Identify which cell holds the provided text, then report its [x, y] central coordinate. 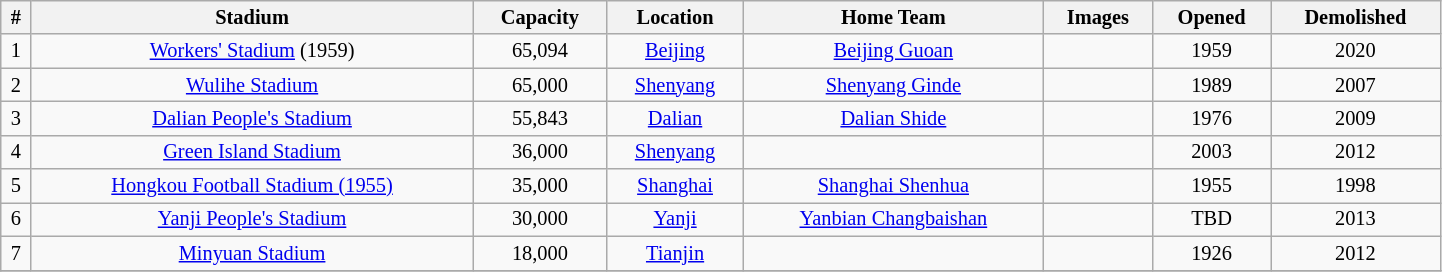
1 [16, 51]
Yanbian Changbaishan [893, 219]
1998 [1356, 186]
TBD [1212, 219]
Location [676, 17]
Opened [1212, 17]
2013 [1356, 219]
65,000 [540, 85]
2 [16, 85]
Tianjin [676, 253]
5 [16, 186]
Images [1098, 17]
Yanji [676, 219]
3 [16, 118]
Shenyang Ginde [893, 85]
Shanghai Shenhua [893, 186]
# [16, 17]
18,000 [540, 253]
Yanji People's Stadium [252, 219]
1989 [1212, 85]
55,843 [540, 118]
Workers' Stadium (1959) [252, 51]
Beijing Guoan [893, 51]
1926 [1212, 253]
Home Team [893, 17]
Beijing [676, 51]
2007 [1356, 85]
Demolished [1356, 17]
65,094 [540, 51]
7 [16, 253]
Dalian [676, 118]
2003 [1212, 152]
2009 [1356, 118]
1959 [1212, 51]
Shanghai [676, 186]
1976 [1212, 118]
Stadium [252, 17]
Dalian Shide [893, 118]
30,000 [540, 219]
Capacity [540, 17]
Dalian People's Stadium [252, 118]
1955 [1212, 186]
6 [16, 219]
4 [16, 152]
Green Island Stadium [252, 152]
Hongkou Football Stadium (1955) [252, 186]
Minyuan Stadium [252, 253]
Wulihe Stadium [252, 85]
2020 [1356, 51]
36,000 [540, 152]
35,000 [540, 186]
